Pinpoint the cell where the given text exists, returning its [x, y] midpoint coordinate. 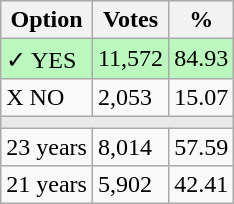
% [202, 20]
57.59 [202, 147]
5,902 [130, 185]
X NO [47, 97]
21 years [47, 185]
Option [47, 20]
2,053 [130, 97]
42.41 [202, 185]
11,572 [130, 59]
Votes [130, 20]
23 years [47, 147]
15.07 [202, 97]
✓ YES [47, 59]
8,014 [130, 147]
84.93 [202, 59]
